Return the (X, Y) coordinate for the center point of the cell that contains the specified text.  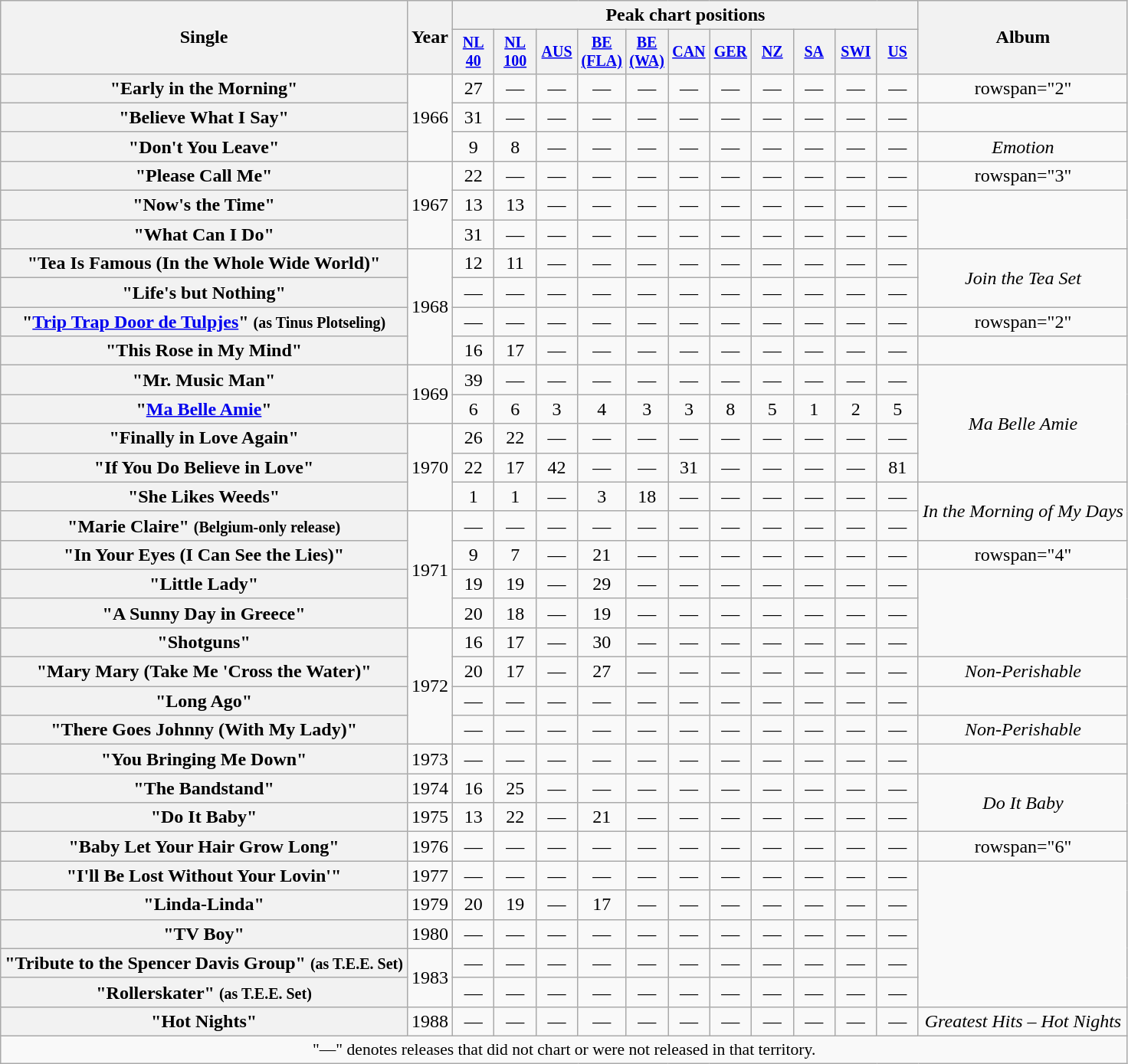
"A Sunny Day in Greece" (204, 613)
"Life's but Nothing" (204, 293)
1975 (429, 817)
7 (515, 555)
"You Bringing Me Down" (204, 759)
NL 100 (515, 52)
1988 (429, 1021)
"Rollerskater" (as T.E.E. Set) (204, 992)
"Early in the Morning" (204, 88)
1966 (429, 117)
"Do It Baby" (204, 817)
US (897, 52)
"If You Do Believe in Love" (204, 467)
"Tea Is Famous (In the Whole Wide World)" (204, 264)
1973 (429, 759)
Emotion (1022, 146)
"Trip Trap Door de Tulpjes" (as Tinus Plotseling) (204, 322)
rowspan="6" (1022, 846)
4 (602, 409)
25 (515, 788)
Year (429, 38)
"There Goes Johnny (With My Lady)" (204, 730)
"Shotguns" (204, 642)
rowspan="3" (1022, 175)
rowspan="4" (1022, 555)
GER (730, 52)
1976 (429, 846)
SWI (856, 52)
1970 (429, 467)
"Baby Let Your Hair Grow Long" (204, 846)
NL 40 (473, 52)
"Ma Belle Amie" (204, 409)
1969 (429, 394)
Do It Baby (1022, 803)
"Linda-Linda" (204, 905)
"Long Ago" (204, 701)
42 (556, 467)
"Hot Nights" (204, 1021)
1968 (429, 307)
Album (1022, 38)
1974 (429, 788)
"Finally in Love Again" (204, 438)
"She Likes Weeds" (204, 496)
"—" denotes releases that did not chart or were not released in that territory. (564, 1049)
Ma Belle Amie (1022, 424)
11 (515, 264)
29 (602, 584)
"Tribute to the Spencer Davis Group" (as T.E.E. Set) (204, 963)
"What Can I Do" (204, 234)
"Don't You Leave" (204, 146)
"The Bandstand" (204, 788)
Greatest Hits – Hot Nights (1022, 1021)
Join the Tea Set (1022, 278)
"Now's the Time" (204, 205)
1983 (429, 977)
CAN (689, 52)
"Please Call Me" (204, 175)
1977 (429, 876)
30 (602, 642)
AUS (556, 52)
"Mr. Music Man" (204, 380)
1979 (429, 905)
"Little Lady" (204, 584)
"Marie Claire" (Belgium-only release) (204, 525)
"I'll Be Lost Without Your Lovin'" (204, 876)
1980 (429, 934)
"Mary Mary (Take Me 'Cross the Water)" (204, 672)
1971 (429, 569)
"Believe What I Say" (204, 117)
1972 (429, 686)
BE (FLA) (602, 52)
NZ (772, 52)
81 (897, 467)
12 (473, 264)
In the Morning of My Days (1022, 511)
Single (204, 38)
"This Rose in My Mind" (204, 351)
1967 (429, 205)
"In Your Eyes (I Can See the Lies)" (204, 555)
SA (814, 52)
BE (WA) (647, 52)
39 (473, 380)
2 (856, 409)
Peak chart positions (685, 15)
26 (473, 438)
"TV Boy" (204, 934)
